Pinpoint the cell where the given text exists, returning its [X, Y] midpoint coordinate. 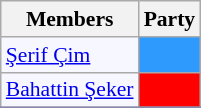
Bahattin Şeker [70, 90]
Party [170, 19]
Şerif Çim [70, 55]
Members [70, 19]
